Output the [X, Y] coordinate of the center of the cell containing the given text.  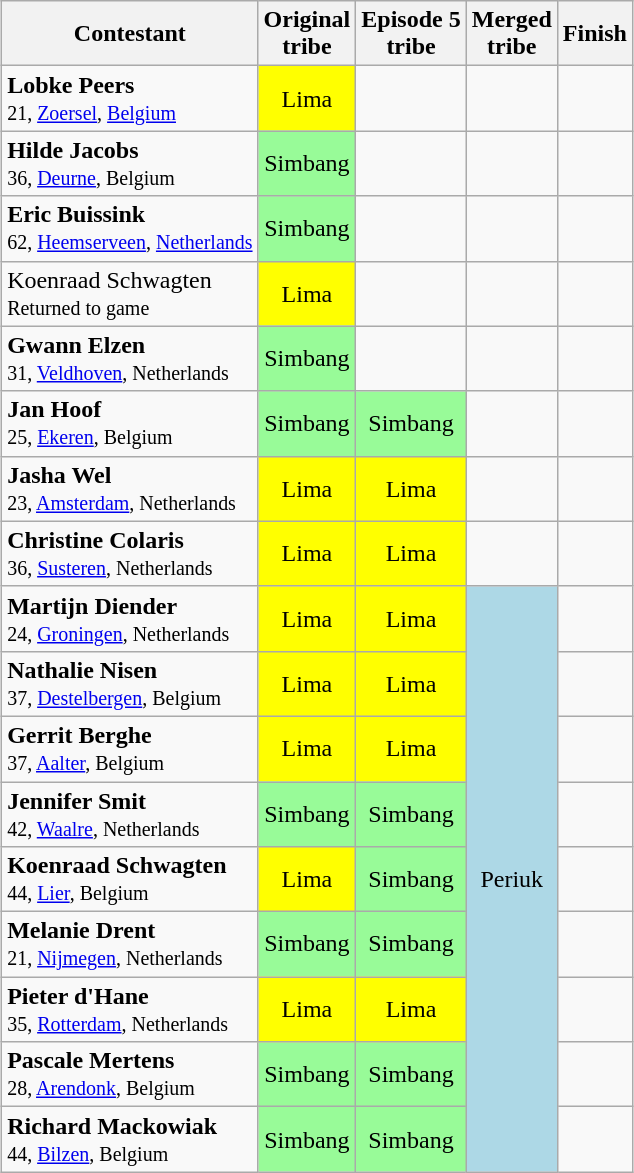
Gwann Elzen31, Veldhoven, Netherlands [130, 358]
Pieter d'Hane35, Rotterdam, Netherlands [130, 1010]
Jasha Wel23, Amsterdam, Netherlands [130, 488]
Mergedtribe [512, 34]
Jan Hoof25, Ekeren, Belgium [130, 424]
Nathalie Nisen37, Destelbergen, Belgium [130, 684]
Gerrit Berghe37, Aalter, Belgium [130, 748]
Hilde Jacobs36, Deurne, Belgium [130, 164]
Lobke Peers21, Zoersel, Belgium [130, 98]
Melanie Drent21, Nijmegen, Netherlands [130, 944]
Koenraad Schwagten44, Lier, Belgium [130, 880]
Contestant [130, 34]
Christine Colaris36, Susteren, Netherlands [130, 554]
Jennifer Smit42, Waalre, Netherlands [130, 814]
Eric Buissink62, Heemserveen, Netherlands [130, 228]
Episode 5tribe [411, 34]
Periuk [512, 879]
Richard Mackowiak44, Bilzen, Belgium [130, 1140]
Martijn Diender24, Groningen, Netherlands [130, 618]
Finish [594, 34]
Koenraad SchwagtenReturned to game [130, 294]
Originaltribe [307, 34]
Pascale Mertens28, Arendonk, Belgium [130, 1074]
